From the cell containing the given text, extract its center point as (x, y) coordinate. 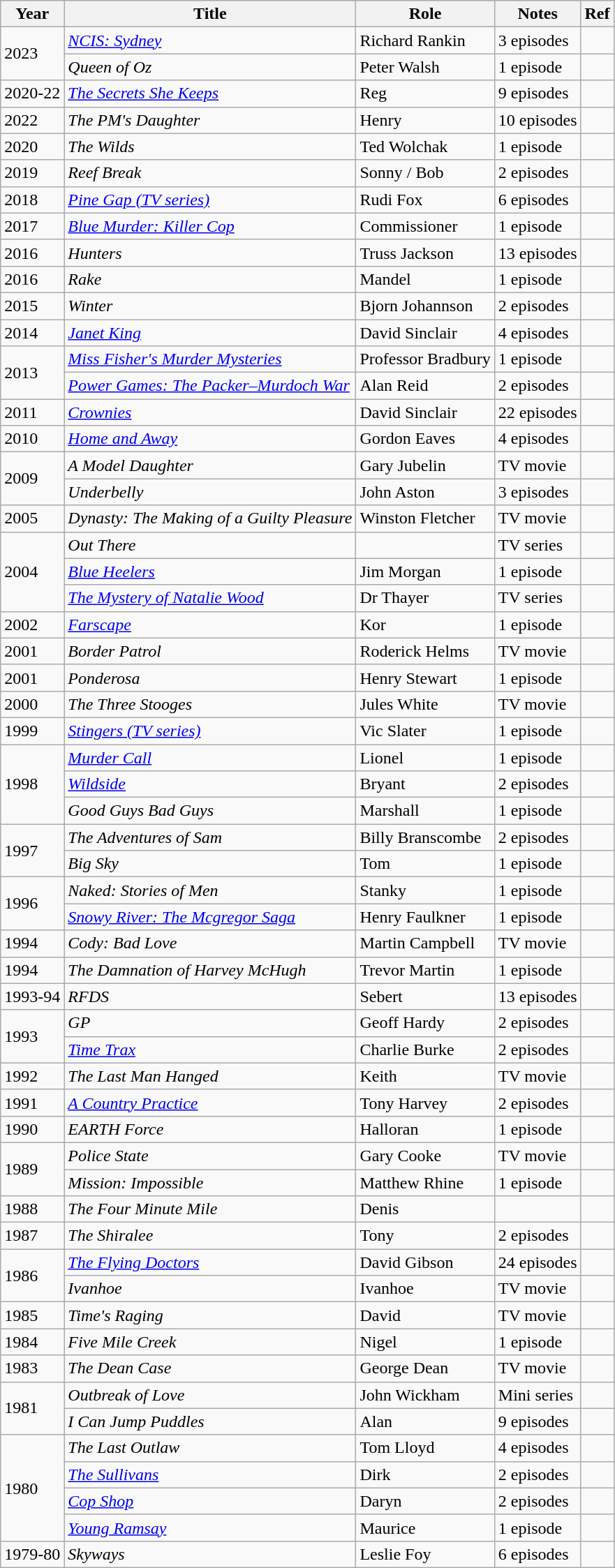
The Damnation of Harvey McHugh (210, 970)
Charlie Burke (425, 1050)
1992 (32, 1076)
1991 (32, 1103)
Stanky (425, 890)
Time Trax (210, 1050)
Stingers (TV series) (210, 731)
Time's Raging (210, 1315)
1996 (32, 904)
The Sullivans (210, 1474)
Halloran (425, 1129)
The Secrets She Keeps (210, 94)
Blue Murder: Killer Cop (210, 226)
Cody: Bad Love (210, 943)
Ponderosa (210, 678)
2022 (32, 120)
Mission: Impossible (210, 1183)
Big Sky (210, 864)
1987 (32, 1236)
1999 (32, 731)
Alan Reid (425, 386)
EARTH Force (210, 1129)
Roderick Helms (425, 651)
1990 (32, 1129)
The Last Man Hanged (210, 1076)
Peter Walsh (425, 67)
Matthew Rhine (425, 1183)
Reg (425, 94)
1998 (32, 784)
Henry (425, 120)
Police State (210, 1156)
Richard Rankin (425, 40)
Ref (598, 14)
John Aston (425, 492)
Daryn (425, 1501)
Rudi Fox (425, 200)
2009 (32, 479)
John Wickham (425, 1395)
Snowy River: The Mcgregor Saga (210, 917)
Bryant (425, 784)
Farscape (210, 625)
George Dean (425, 1368)
Jules White (425, 704)
Dynasty: The Making of a Guilty Pleasure (210, 518)
Henry Faulkner (425, 917)
The Three Stooges (210, 704)
Professor Bradbury (425, 359)
2002 (32, 625)
Sonny / Bob (425, 173)
2020 (32, 147)
Ted Wolchak (425, 147)
Leslie Foy (425, 1554)
A Country Practice (210, 1103)
1988 (32, 1209)
1986 (32, 1276)
Tony (425, 1236)
Nigel (425, 1342)
Murder Call (210, 757)
Gary Cooke (425, 1156)
The Four Minute Mile (210, 1209)
Billy Branscombe (425, 837)
Jim Morgan (425, 572)
1980 (32, 1488)
1985 (32, 1315)
Tom Lloyd (425, 1448)
Gordon Eaves (425, 439)
The Shiralee (210, 1236)
2010 (32, 439)
Naked: Stories of Men (210, 890)
1993 (32, 1036)
GP (210, 1023)
Lionel (425, 757)
Queen of Oz (210, 67)
Miss Fisher's Murder Mysteries (210, 359)
Dirk (425, 1474)
The Mystery of Natalie Wood (210, 598)
A Model Daughter (210, 465)
2017 (32, 226)
Denis (425, 1209)
Good Guys Bad Guys (210, 811)
2005 (32, 518)
Pine Gap (TV series) (210, 200)
10 episodes (538, 120)
RFDS (210, 996)
2004 (32, 572)
The PM's Daughter (210, 120)
Reef Break (210, 173)
2019 (32, 173)
Hunters (210, 253)
Role (425, 14)
2020-22 (32, 94)
Skyways (210, 1554)
The Last Outlaw (210, 1448)
1997 (32, 851)
David Gibson (425, 1262)
Henry Stewart (425, 678)
Notes (538, 14)
2013 (32, 373)
Tony Harvey (425, 1103)
Title (210, 14)
Winter (210, 306)
Blue Heelers (210, 572)
1981 (32, 1408)
Rake (210, 279)
Keith (425, 1076)
Winston Fletcher (425, 518)
The Dean Case (210, 1368)
Martin Campbell (425, 943)
Kor (425, 625)
The Adventures of Sam (210, 837)
Year (32, 14)
Marshall (425, 811)
Maurice (425, 1528)
Underbelly (210, 492)
Alan (425, 1421)
2011 (32, 412)
Cop Shop (210, 1501)
2000 (32, 704)
Vic Slater (425, 731)
22 episodes (538, 412)
The Wilds (210, 147)
2018 (32, 200)
Power Games: The Packer–Murdoch War (210, 386)
24 episodes (538, 1262)
David (425, 1315)
2015 (32, 306)
NCIS: Sydney (210, 40)
Tom (425, 864)
1989 (32, 1169)
1984 (32, 1342)
Truss Jackson (425, 253)
Sebert (425, 996)
Trevor Martin (425, 970)
Young Ramsay (210, 1528)
The Flying Doctors (210, 1262)
Crownies (210, 412)
1983 (32, 1368)
Mini series (538, 1395)
Dr Thayer (425, 598)
2014 (32, 333)
Five Mile Creek (210, 1342)
1979-80 (32, 1554)
Out There (210, 545)
Bjorn Johannson (425, 306)
I Can Jump Puddles (210, 1421)
1993-94 (32, 996)
Geoff Hardy (425, 1023)
Janet King (210, 333)
Commissioner (425, 226)
Home and Away (210, 439)
Mandel (425, 279)
Wildside (210, 784)
Outbreak of Love (210, 1395)
Border Patrol (210, 651)
2023 (32, 54)
Gary Jubelin (425, 465)
